Pinpoint the cell where the given text exists, returning its [X, Y] midpoint coordinate. 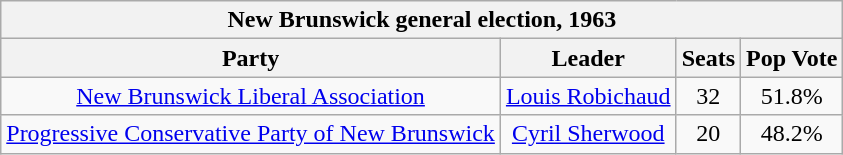
48.2% [792, 134]
Pop Vote [792, 58]
Seats [708, 58]
New Brunswick Liberal Association [251, 96]
New Brunswick general election, 1963 [422, 20]
Leader [588, 58]
Progressive Conservative Party of New Brunswick [251, 134]
Louis Robichaud [588, 96]
32 [708, 96]
20 [708, 134]
Party [251, 58]
51.8% [792, 96]
Cyril Sherwood [588, 134]
